Capture the cell that displays the provided text and extract its [x, y] central coordinate. 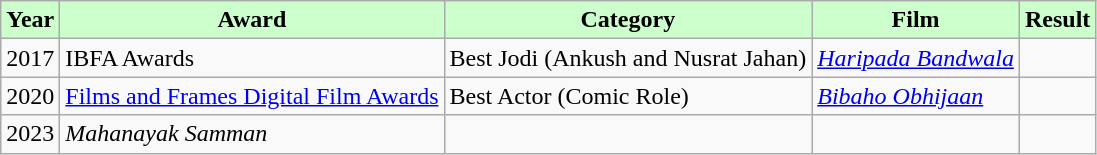
Category [628, 20]
Film [916, 20]
Best Jodi (Ankush and Nusrat Jahan) [628, 58]
Bibaho Obhijaan [916, 96]
2017 [30, 58]
IBFA Awards [252, 58]
Year [30, 20]
2020 [30, 96]
Result [1057, 20]
Award [252, 20]
Films and Frames Digital Film Awards [252, 96]
Mahanayak Samman [252, 134]
Haripada Bandwala [916, 58]
2023 [30, 134]
Best Actor (Comic Role) [628, 96]
